Search for the cell housing the specified text and yield its [X, Y] center coordinate. 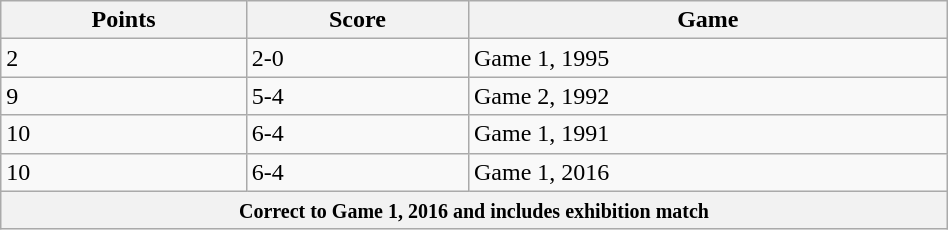
2 [124, 58]
Game 1, 1995 [708, 58]
Game [708, 20]
Game 1, 2016 [708, 172]
Correct to Game 1, 2016 and includes exhibition match [474, 210]
Game 2, 1992 [708, 96]
Score [357, 20]
5-4 [357, 96]
Points [124, 20]
2-0 [357, 58]
9 [124, 96]
Game 1, 1991 [708, 134]
